Identify which cell holds the provided text, then report its (X, Y) central coordinate. 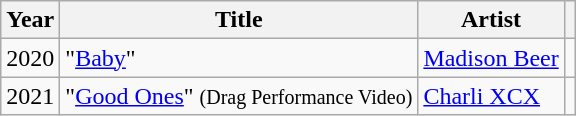
Madison Beer (491, 58)
2021 (30, 96)
Year (30, 20)
"Baby" (239, 58)
2020 (30, 58)
Charli XCX (491, 96)
Artist (491, 20)
Title (239, 20)
"Good Ones" (Drag Performance Video) (239, 96)
